For the text-containing cell, return its midpoint in [X, Y] coordinate format. 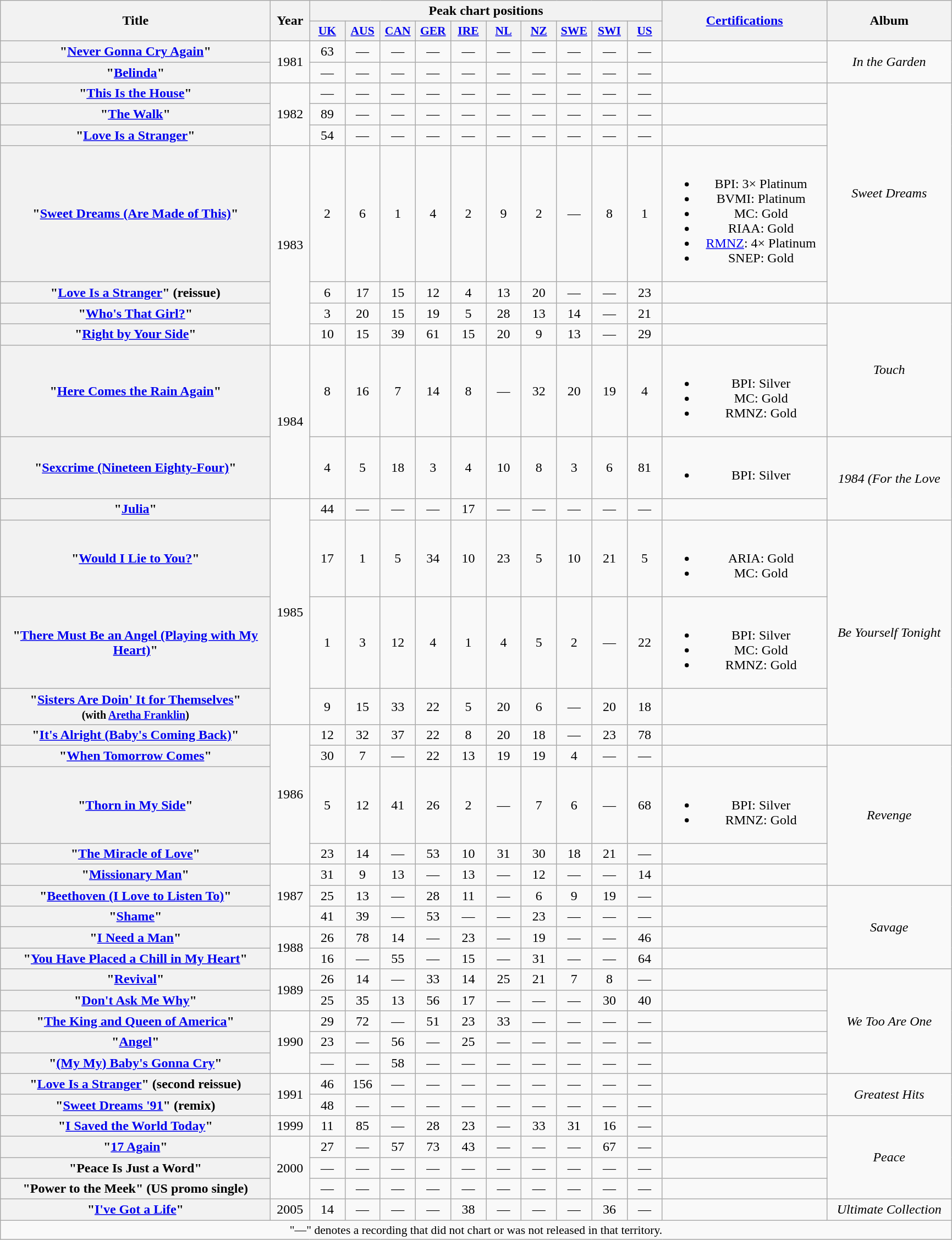
54 [327, 135]
"Sexcrime (Nineteen Eighty-Four)" [135, 467]
"I Saved the World Today" [135, 1126]
55 [398, 958]
"Sweet Dreams (Are Made of This)" [135, 214]
"When Tomorrow Comes" [135, 756]
1981 [290, 62]
61 [433, 334]
"Belinda" [135, 72]
"Beethoven (I Love to Listen To)" [135, 896]
85 [362, 1126]
1989 [290, 990]
"Julia" [135, 509]
"Would I Lie to You?" [135, 558]
36 [609, 1210]
BPI: 3× PlatinumBVMI: PlatinumMC: GoldRIAA: GoldRMNZ: 4× PlatinumSNEP: Gold [745, 214]
Peak chart positions [486, 11]
"There Must Be an Angel (Playing with My Heart)" [135, 642]
"(My My) Baby's Gonna Cry" [135, 1063]
40 [645, 1000]
"Here Comes the Rain Again" [135, 390]
73 [433, 1147]
63 [327, 51]
67 [609, 1147]
48 [327, 1105]
"Missionary Man" [135, 875]
"Never Gonna Cry Again" [135, 51]
"It's Alright (Baby's Coming Back)" [135, 735]
"This Is the House" [135, 93]
Ultimate Collection [889, 1210]
1990 [290, 1042]
Revenge [889, 815]
1999 [290, 1126]
In the Garden [889, 62]
UK [327, 31]
Certifications [745, 21]
"Angel" [135, 1042]
"Who's That Girl?" [135, 313]
81 [645, 467]
We Too Are One [889, 1021]
"The Miracle of Love" [135, 854]
"Power to the Meek" (US promo single) [135, 1189]
"Don't Ask Me Why" [135, 1000]
Be Yourself Tonight [889, 632]
44 [327, 509]
1984 [290, 422]
"17 Again" [135, 1147]
64 [645, 958]
"The King and Queen of America" [135, 1021]
ARIA: GoldMC: Gold [745, 558]
BPI: Silver [745, 467]
Sweet Dreams [889, 193]
1986 [290, 794]
35 [362, 1000]
1985 [290, 611]
"Peace Is Just a Word" [135, 1167]
BPI: SilverRMNZ: Gold [745, 805]
NL [504, 31]
"Love Is a Stranger" [135, 135]
"Sweet Dreams '91" (remix) [135, 1105]
1983 [290, 245]
IRE [468, 31]
"Shame" [135, 917]
"I've Got a Life" [135, 1210]
2005 [290, 1210]
38 [468, 1210]
NZ [539, 31]
"—" denotes a recording that did not chart or was not released in that territory. [476, 1230]
1991 [290, 1094]
1987 [290, 896]
72 [362, 1021]
68 [645, 805]
"You Have Placed a Chill in My Heart" [135, 958]
43 [468, 1147]
1982 [290, 114]
Greatest Hits [889, 1094]
"I Need a Man" [135, 938]
"Revival" [135, 979]
34 [433, 558]
"Thorn in My Side" [135, 805]
Year [290, 21]
156 [362, 1084]
AUS [362, 31]
SWI [609, 31]
Savage [889, 927]
Title [135, 21]
"The Walk" [135, 114]
58 [398, 1063]
Touch [889, 370]
51 [433, 1021]
27 [327, 1147]
"Sisters Are Doin' It for Themselves" (with Aretha Franklin) [135, 706]
Album [889, 21]
1988 [290, 948]
37 [398, 735]
"Right by Your Side" [135, 334]
GER [433, 31]
2000 [290, 1167]
"Love Is a Stranger" (reissue) [135, 293]
CAN [398, 31]
1984 (For the Love [889, 478]
US [645, 31]
Peace [889, 1157]
SWE [574, 31]
"Love Is a Stranger" (second reissue) [135, 1084]
89 [327, 114]
57 [398, 1147]
